Identify which cell holds the provided text, then report its (x, y) central coordinate. 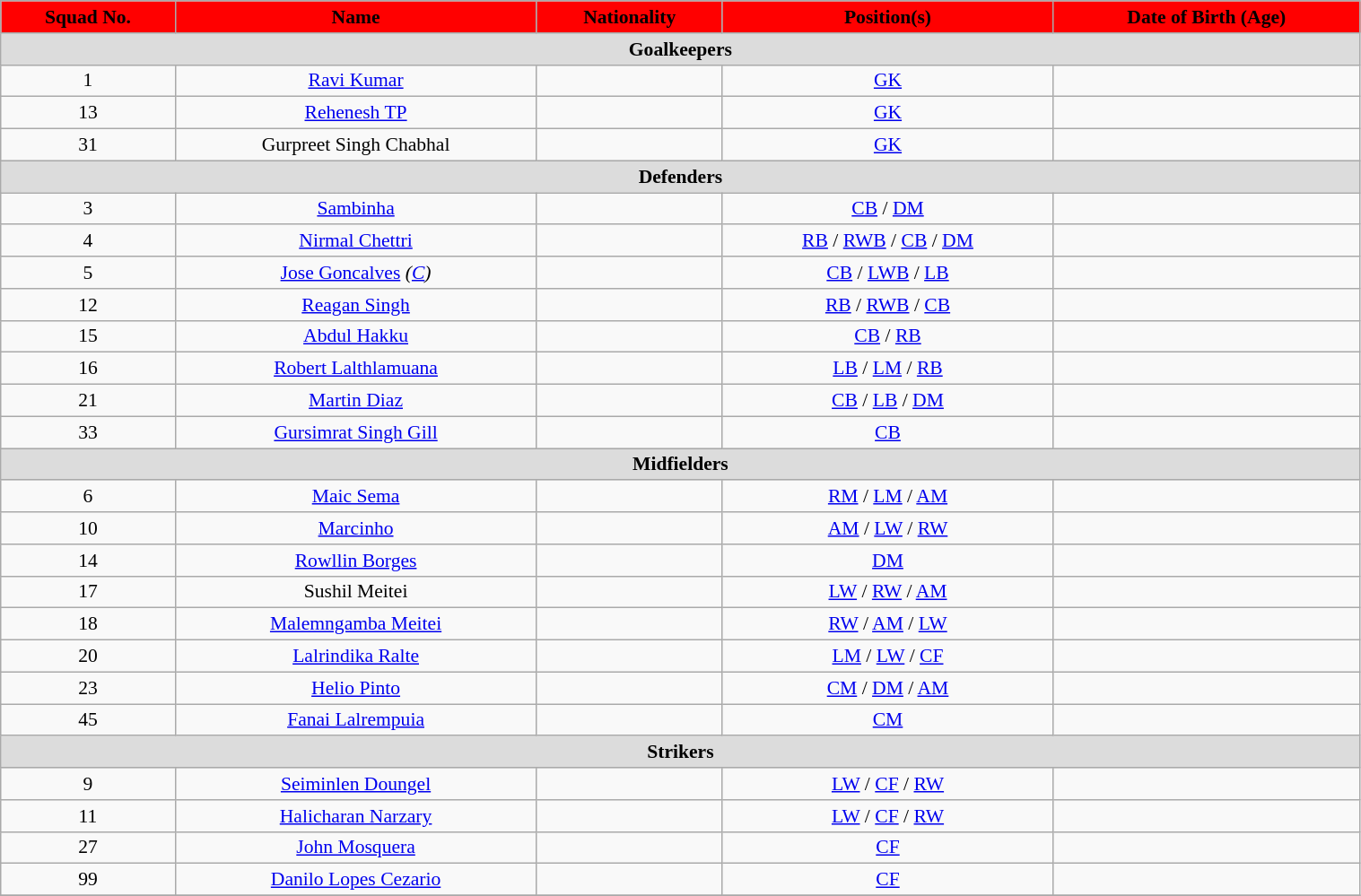
Danilo Lopes Cezario (355, 880)
Name (355, 17)
CM (887, 720)
5 (88, 273)
RB / RWB / CB / DM (887, 241)
Malemngamba Meitei (355, 624)
Nirmal Chettri (355, 241)
6 (88, 497)
Ravi Kumar (355, 81)
11 (88, 816)
99 (88, 880)
33 (88, 432)
Marcinho (355, 528)
Robert Lalthlamuana (355, 369)
16 (88, 369)
RW / AM / LW (887, 624)
Rowllin Borges (355, 561)
Reagan Singh (355, 305)
Halicharan Narzary (355, 816)
Seiminlen Doungel (355, 784)
Position(s) (887, 17)
LB / LM / RB (887, 369)
Defenders (680, 177)
14 (88, 561)
Maic Sema (355, 497)
Abdul Hakku (355, 336)
9 (88, 784)
3 (88, 209)
John Mosquera (355, 848)
CB / DM (887, 209)
Helio Pinto (355, 688)
Date of Birth (Age) (1207, 17)
31 (88, 145)
21 (88, 401)
4 (88, 241)
Squad No. (88, 17)
AM / LW / RW (887, 528)
CB / LB / DM (887, 401)
Lalrindika Ralte (355, 657)
Goalkeepers (680, 49)
CB / LWB / LB (887, 273)
Rehenesh TP (355, 113)
DM (887, 561)
Gursimrat Singh Gill (355, 432)
Midfielders (680, 465)
Jose Goncalves (C) (355, 273)
Martin Diaz (355, 401)
20 (88, 657)
1 (88, 81)
27 (88, 848)
Nationality (630, 17)
CM / DM / AM (887, 688)
15 (88, 336)
12 (88, 305)
45 (88, 720)
RM / LM / AM (887, 497)
Sambinha (355, 209)
Fanai Lalrempuia (355, 720)
Strikers (680, 752)
LW / RW / AM (887, 592)
RB / RWB / CB (887, 305)
Sushil Meitei (355, 592)
23 (88, 688)
18 (88, 624)
10 (88, 528)
17 (88, 592)
CB / RB (887, 336)
13 (88, 113)
CB (887, 432)
LM / LW / CF (887, 657)
Gurpreet Singh Chabhal (355, 145)
